Detect which cell encompasses the target text, then output its [x, y] center coordinate. 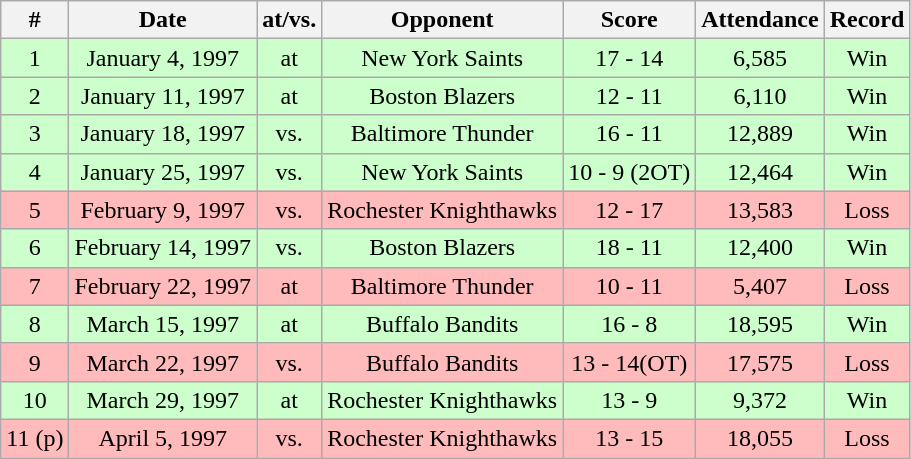
February 9, 1997 [163, 210]
January 18, 1997 [163, 134]
10 - 11 [630, 286]
# [35, 20]
9 [35, 362]
12 - 17 [630, 210]
7 [35, 286]
January 11, 1997 [163, 96]
10 - 9 (2OT) [630, 172]
5,407 [760, 286]
6 [35, 248]
12,889 [760, 134]
12 - 11 [630, 96]
12,400 [760, 248]
Opponent [442, 20]
at/vs. [290, 20]
1 [35, 58]
January 25, 1997 [163, 172]
17,575 [760, 362]
March 22, 1997 [163, 362]
12,464 [760, 172]
January 4, 1997 [163, 58]
18 - 11 [630, 248]
17 - 14 [630, 58]
March 29, 1997 [163, 400]
Score [630, 20]
February 14, 1997 [163, 248]
13,583 [760, 210]
13 - 14(OT) [630, 362]
5 [35, 210]
Record [867, 20]
8 [35, 324]
6,585 [760, 58]
Date [163, 20]
March 15, 1997 [163, 324]
February 22, 1997 [163, 286]
6,110 [760, 96]
9,372 [760, 400]
18,595 [760, 324]
3 [35, 134]
13 - 9 [630, 400]
2 [35, 96]
11 (p) [35, 438]
Attendance [760, 20]
18,055 [760, 438]
April 5, 1997 [163, 438]
16 - 8 [630, 324]
4 [35, 172]
13 - 15 [630, 438]
10 [35, 400]
16 - 11 [630, 134]
